Detect which cell encompasses the target text, then output its [x, y] center coordinate. 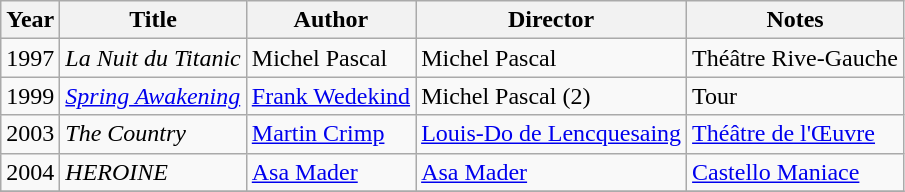
Louis-Do de Lencquesaing [552, 134]
Théâtre Rive-Gauche [796, 58]
2004 [30, 172]
Spring Awakening [153, 96]
Tour [796, 96]
Notes [796, 20]
Martin Crimp [330, 134]
1997 [30, 58]
La Nuit du Titanic [153, 58]
Author [330, 20]
Michel Pascal (2) [552, 96]
Title [153, 20]
Director [552, 20]
Théâtre de l'Œuvre [796, 134]
1999 [30, 96]
Frank Wedekind [330, 96]
2003 [30, 134]
HEROINE [153, 172]
Castello Maniace [796, 172]
Year [30, 20]
The Country [153, 134]
